Search for the cell housing the specified text and yield its [X, Y] center coordinate. 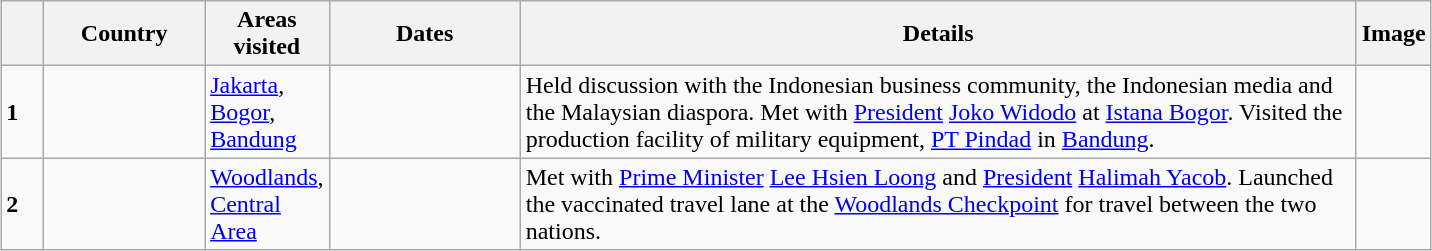
2 [22, 204]
Details [938, 34]
Areas visited [267, 34]
Image [1394, 34]
Dates [424, 34]
1 [22, 112]
Woodlands,Central Area [267, 204]
Country [124, 34]
Jakarta,Bogor, Bandung [267, 112]
